Identify which cell holds the provided text, then report its [X, Y] central coordinate. 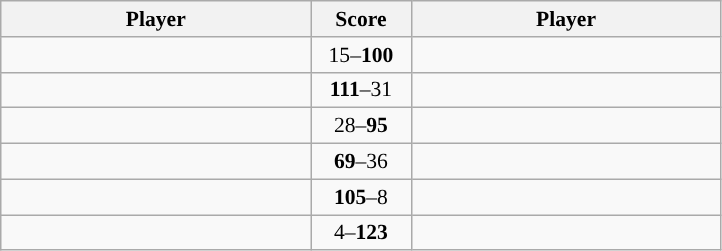
105–8 [361, 197]
Score [361, 19]
4–123 [361, 233]
111–31 [361, 90]
69–36 [361, 162]
28–95 [361, 126]
15–100 [361, 55]
